Pinpoint the cell where the given text exists, returning its (x, y) midpoint coordinate. 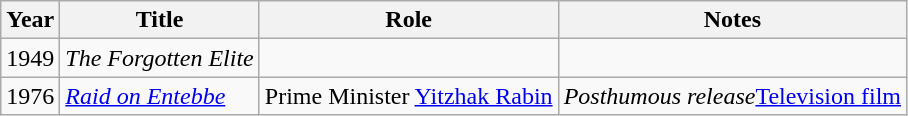
Year (30, 20)
1949 (30, 58)
The Forgotten Elite (160, 58)
Prime Minister Yitzhak Rabin (408, 96)
Raid on Entebbe (160, 96)
Role (408, 20)
Posthumous releaseTelevision film (732, 96)
Notes (732, 20)
Title (160, 20)
1976 (30, 96)
